Return the [x, y] coordinate for the center point of the cell that contains the specified text.  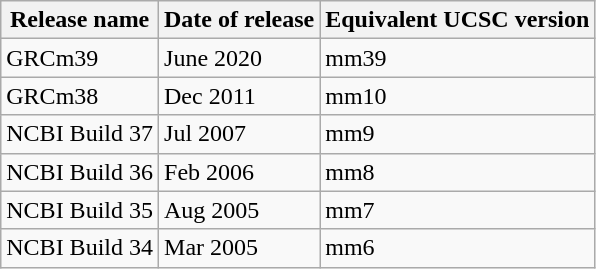
Date of release [240, 20]
GRCm38 [80, 96]
NCBI Build 36 [80, 172]
mm7 [458, 210]
mm39 [458, 58]
mm9 [458, 134]
Feb 2006 [240, 172]
NCBI Build 34 [80, 248]
Mar 2005 [240, 248]
Jul 2007 [240, 134]
Equivalent UCSC version [458, 20]
NCBI Build 35 [80, 210]
June 2020 [240, 58]
Release name [80, 20]
mm6 [458, 248]
mm10 [458, 96]
mm8 [458, 172]
NCBI Build 37 [80, 134]
Dec 2011 [240, 96]
GRCm39 [80, 58]
Aug 2005 [240, 210]
